Pinpoint the cell where the given text exists, returning its [X, Y] midpoint coordinate. 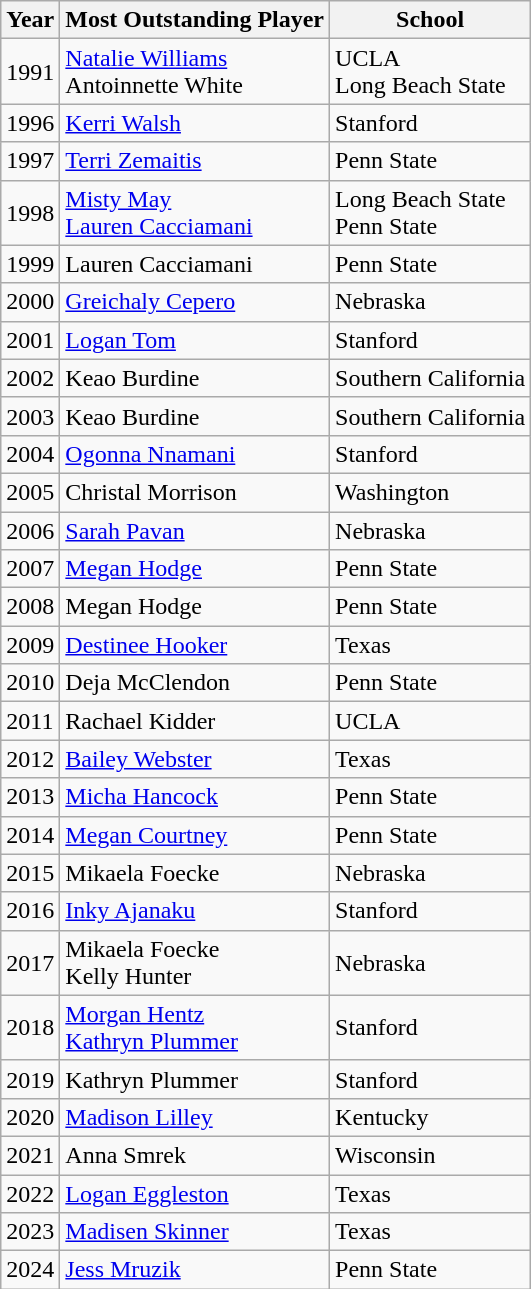
2015 [30, 873]
2000 [30, 302]
2007 [30, 569]
2010 [30, 683]
Washington [430, 492]
Deja McClendon [195, 683]
Logan Eggleston [195, 1193]
2024 [30, 1270]
Micha Hancock [195, 797]
Bailey Webster [195, 759]
UCLA [430, 721]
2016 [30, 911]
2009 [30, 645]
2001 [30, 340]
2003 [30, 416]
2023 [30, 1232]
Inky Ajanaku [195, 911]
2008 [30, 607]
2020 [30, 1117]
2018 [30, 1028]
Greichaly Cepero [195, 302]
1997 [30, 161]
Misty May Lauren Cacciamani [195, 212]
2021 [30, 1155]
Jess Mruzik [195, 1270]
2005 [30, 492]
UCLA Long Beach State [430, 72]
Ogonna Nnamani [195, 454]
Logan Tom [195, 340]
Megan Courtney [195, 835]
Madison Lilley [195, 1117]
2019 [30, 1079]
1991 [30, 72]
Year [30, 20]
Destinee Hooker [195, 645]
Long Beach State Penn State [430, 212]
1996 [30, 123]
Christal Morrison [195, 492]
Natalie Williams Antoinnette White [195, 72]
Lauren Cacciamani [195, 264]
1998 [30, 212]
Mikaela Foecke [195, 873]
2013 [30, 797]
Kathryn Plummer [195, 1079]
2012 [30, 759]
2014 [30, 835]
2011 [30, 721]
2017 [30, 962]
Terri Zemaitis [195, 161]
Most Outstanding Player [195, 20]
Rachael Kidder [195, 721]
School [430, 20]
Kentucky [430, 1117]
2004 [30, 454]
2022 [30, 1193]
1999 [30, 264]
Sarah Pavan [195, 531]
Morgan HentzKathryn Plummer [195, 1028]
Anna Smrek [195, 1155]
2002 [30, 378]
Wisconsin [430, 1155]
2006 [30, 531]
Kerri Walsh [195, 123]
Mikaela Foecke Kelly Hunter [195, 962]
Madisen Skinner [195, 1232]
